Find where the given text appears and provide that cell's center as [X, Y] coordinate. 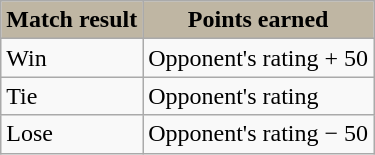
Lose [72, 134]
Match result [72, 20]
Points earned [258, 20]
Tie [72, 96]
Opponent's rating − 50 [258, 134]
Opponent's rating + 50 [258, 58]
Win [72, 58]
Opponent's rating [258, 96]
